Find where the given text appears and provide that cell's center as [X, Y] coordinate. 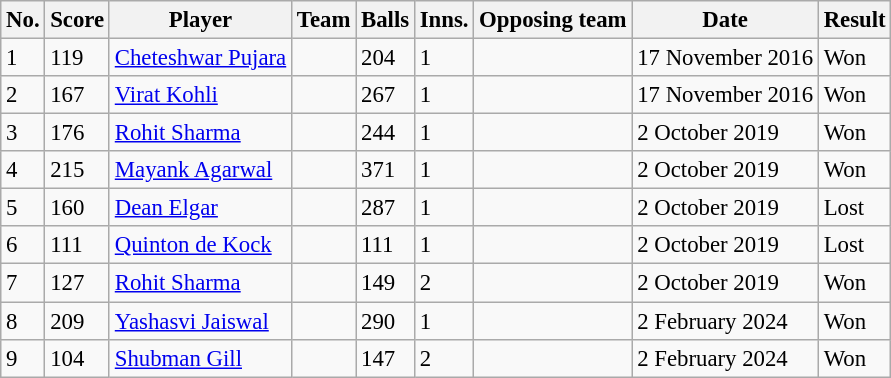
Dean Elgar [200, 208]
176 [78, 133]
244 [386, 133]
Team [324, 20]
5 [23, 208]
167 [78, 95]
Player [200, 20]
Cheteshwar Pujara [200, 58]
371 [386, 170]
7 [23, 283]
Shubman Gill [200, 358]
Inns. [444, 20]
8 [23, 321]
127 [78, 283]
287 [386, 208]
Score [78, 20]
Virat Kohli [200, 95]
290 [386, 321]
3 [23, 133]
267 [386, 95]
160 [78, 208]
204 [386, 58]
Result [854, 20]
6 [23, 245]
209 [78, 321]
Date [725, 20]
104 [78, 358]
Balls [386, 20]
215 [78, 170]
Yashasvi Jaiswal [200, 321]
9 [23, 358]
Quinton de Kock [200, 245]
No. [23, 20]
119 [78, 58]
Opposing team [553, 20]
149 [386, 283]
Mayank Agarwal [200, 170]
147 [386, 358]
4 [23, 170]
